Search for the cell housing the specified text and yield its (x, y) center coordinate. 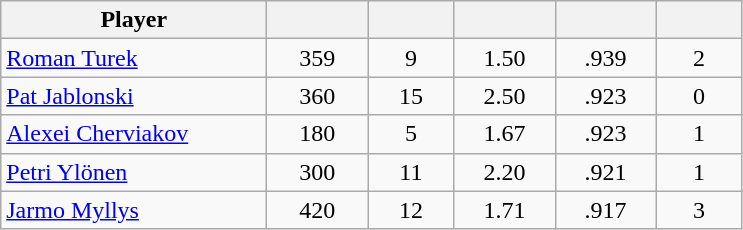
.917 (606, 210)
Jarmo Myllys (134, 210)
359 (318, 58)
1.67 (504, 134)
2.20 (504, 172)
1.71 (504, 210)
180 (318, 134)
2 (699, 58)
Pat Jablonski (134, 96)
Roman Turek (134, 58)
1.50 (504, 58)
5 (411, 134)
Player (134, 20)
300 (318, 172)
0 (699, 96)
.921 (606, 172)
.939 (606, 58)
Alexei Cherviakov (134, 134)
3 (699, 210)
2.50 (504, 96)
420 (318, 210)
12 (411, 210)
15 (411, 96)
11 (411, 172)
9 (411, 58)
360 (318, 96)
Petri Ylönen (134, 172)
